Return (X, Y) of the center of cell containing provided text 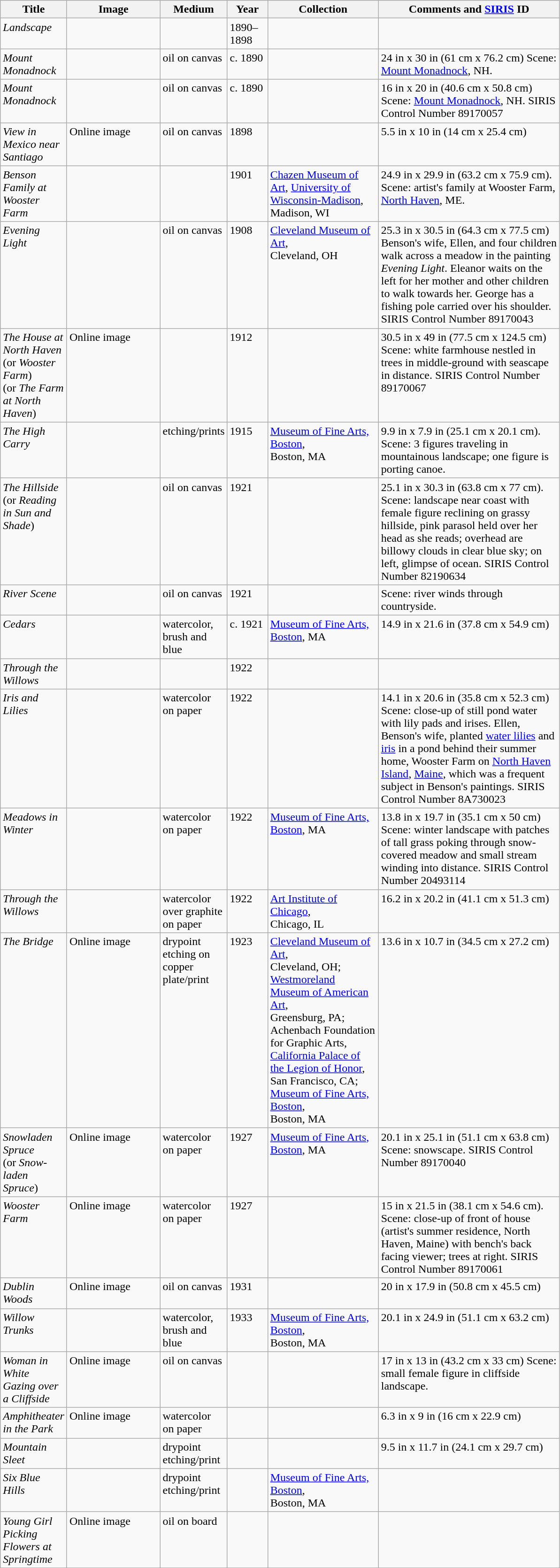
Amphitheater in the Park (34, 1422)
1908 (247, 275)
Six Blue Hills (34, 1490)
1923 (247, 1030)
Title (34, 9)
Evening Light (34, 275)
Young Girl Picking Flowers at Springtime (34, 1540)
The High Carry (34, 450)
20.1 in x 24.9 in (51.1 cm x 63.2 cm) (469, 1330)
Scene: river winds through countryside. (469, 600)
1931 (247, 1293)
drypoint etching on copper plate/print (193, 1030)
Wooster Farm (34, 1237)
Medium (193, 9)
14.9 in x 21.6 in (37.8 cm x 54.9 cm) (469, 637)
Chazen Museum of Art, University of Wisconsin-Madison,Madison, WI (323, 193)
Year (247, 9)
1898 (247, 144)
Willow Trunks (34, 1330)
Meadows in Winter (34, 849)
watercolor over graphite on paper (193, 911)
Dublin Woods (34, 1293)
20.1 in x 25.1 in (51.1 cm x 63.8 cm) Scene: snowscape. SIRIS Control Number 89170040 (469, 1162)
Cleveland Museum of Art,Cleveland, OH (323, 275)
5.5 in x 10 in (14 cm x 25.4 cm) (469, 144)
oil on board (193, 1540)
1890–1898 (247, 34)
c. 1921 (247, 637)
etching/prints (193, 450)
1933 (247, 1330)
24 in x 30 in (61 cm x 76.2 cm) Scene: Mount Monadnock, NH. (469, 64)
16.2 in x 20.2 in (41.1 cm x 51.3 cm) (469, 911)
Mountain Sleet (34, 1453)
Benson Family at Wooster Farm (34, 193)
Snowladen Spruce(or Snow-laden Spruce) (34, 1162)
1915 (247, 450)
Image (114, 9)
Woman in White Gazing over a Cliffside (34, 1379)
The Bridge (34, 1030)
Landscape (34, 34)
13.6 in x 10.7 in (34.5 cm x 27.2 cm) (469, 1030)
Art Institute of Chicago,Chicago, IL (323, 911)
16 in x 20 in (40.6 cm x 50.8 cm) Scene: Mount Monadnock, NH. SIRIS Control Number 89170057 (469, 101)
1912 (247, 375)
9.5 in x 11.7 in (24.1 cm x 29.7 cm) (469, 1453)
Comments and SIRIS ID (469, 9)
View in Mexico near Santiago (34, 144)
River Scene (34, 600)
The House at North Haven(or Wooster Farm)(or The Farm at North Haven) (34, 375)
20 in x 17.9 in (50.8 cm x 45.5 cm) (469, 1293)
Iris and Lilies (34, 749)
Collection (323, 9)
6.3 in x 9 in (16 cm x 22.9 cm) (469, 1422)
Cedars (34, 637)
24.9 in x 29.9 in (63.2 cm x 75.9 cm). Scene: artist's family at Wooster Farm, North Haven, ME. (469, 193)
The Hillside(or Reading in Sun and Shade) (34, 531)
17 in x 13 in (43.2 cm x 33 cm) Scene: small female figure in cliffside landscape. (469, 1379)
1901 (247, 193)
9.9 in x 7.9 in (25.1 cm x 20.1 cm). Scene: 3 figures traveling in mountainous landscape; one figure is porting canoe. (469, 450)
